Identify which cell holds the provided text, then report its (X, Y) central coordinate. 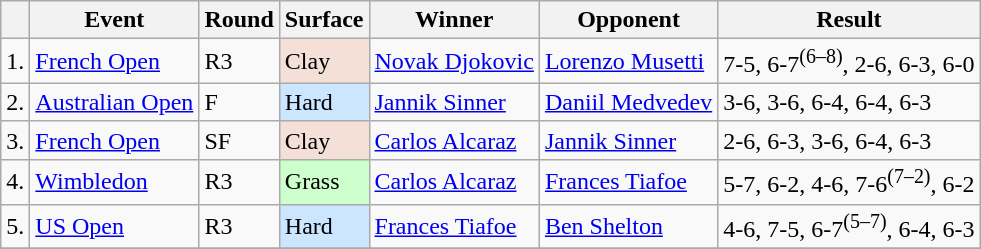
Wimbledon (114, 182)
Grass (324, 182)
2-6, 6-3, 3-6, 6-4, 6-3 (849, 140)
3. (16, 140)
7-5, 6-7(6–8), 2-6, 6-3, 6-0 (849, 62)
Round (239, 20)
Opponent (628, 20)
Surface (324, 20)
Event (114, 20)
Ben Shelton (628, 226)
Australian Open (114, 102)
Novak Djokovic (454, 62)
Lorenzo Musetti (628, 62)
US Open (114, 226)
5-7, 6-2, 4-6, 7-6(7–2), 6-2 (849, 182)
Result (849, 20)
F (239, 102)
Winner (454, 20)
4. (16, 182)
4-6, 7-5, 6-7(5–7), 6-4, 6-3 (849, 226)
SF (239, 140)
5. (16, 226)
3-6, 3-6, 6-4, 6-4, 6-3 (849, 102)
2. (16, 102)
Daniil Medvedev (628, 102)
1. (16, 62)
